From the cell containing the given text, extract its center point as [X, Y] coordinate. 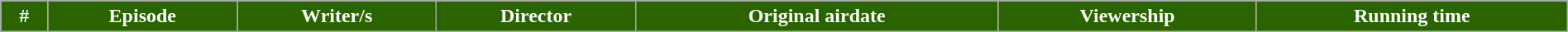
Episode [142, 16]
# [25, 16]
Viewership [1127, 16]
Writer/s [337, 16]
Running time [1412, 16]
Original airdate [816, 16]
Director [536, 16]
